Identify which cell holds the provided text, then report its [X, Y] central coordinate. 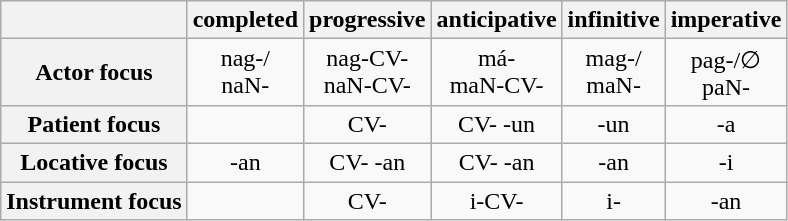
completed [245, 20]
i- [614, 201]
progressive [368, 20]
-a [726, 124]
mag-/maN- [614, 72]
Patient focus [94, 124]
imperative [726, 20]
Instrument focus [94, 201]
-un [614, 124]
-i [726, 162]
pag-/∅paN- [726, 72]
i-CV- [496, 201]
anticipative [496, 20]
Actor focus [94, 72]
Locative focus [94, 162]
nag-/naN- [245, 72]
nag-CV-naN-CV- [368, 72]
má-maN-CV- [496, 72]
CV- -un [496, 124]
infinitive [614, 20]
